Identify which cell holds the provided text, then report its [X, Y] central coordinate. 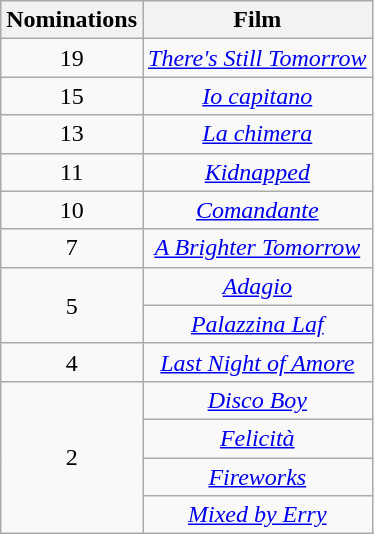
Film [257, 20]
Last Night of Amore [257, 362]
10 [72, 210]
Disco Boy [257, 400]
Mixed by Erry [257, 515]
2 [72, 457]
Nominations [72, 20]
Comandante [257, 210]
7 [72, 248]
A Brighter Tomorrow [257, 248]
15 [72, 96]
4 [72, 362]
13 [72, 134]
5 [72, 305]
Fireworks [257, 477]
Palazzina Laf [257, 324]
Io capitano [257, 96]
La chimera [257, 134]
Adagio [257, 286]
Kidnapped [257, 172]
11 [72, 172]
Felicità [257, 438]
19 [72, 58]
There's Still Tomorrow [257, 58]
